For the text-containing cell, return its midpoint in [X, Y] coordinate format. 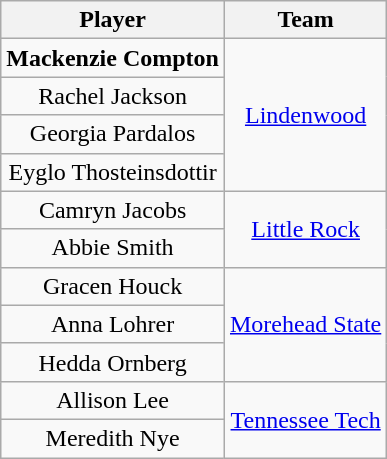
Mackenzie Compton [113, 58]
Camryn Jacobs [113, 210]
Georgia Pardalos [113, 134]
Tennessee Tech [305, 419]
Lindenwood [305, 115]
Anna Lohrer [113, 324]
Team [305, 20]
Meredith Nye [113, 438]
Player [113, 20]
Morehead State [305, 324]
Allison Lee [113, 400]
Eyglo Thosteinsdottir [113, 172]
Hedda Ornberg [113, 362]
Abbie Smith [113, 248]
Little Rock [305, 229]
Rachel Jackson [113, 96]
Gracen Houck [113, 286]
